Identify which cell holds the provided text, then report its [x, y] central coordinate. 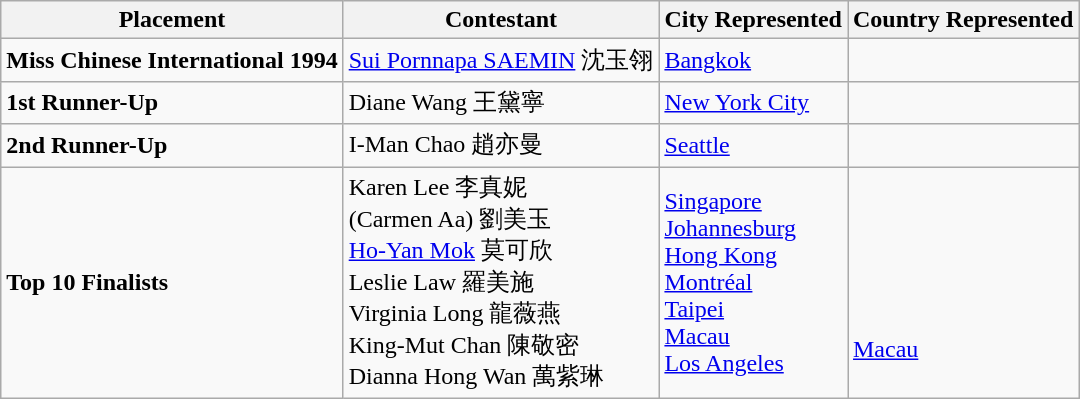
Country Represented [964, 20]
Placement [172, 20]
Diane Wang 王黛寧 [501, 102]
Bangkok [754, 60]
Macau [964, 282]
Sui Pornnapa SAEMIN 沈玉翎 [501, 60]
I-Man Chao 趙亦曼 [501, 146]
Contestant [501, 20]
Top 10 Finalists [172, 282]
Karen Lee 李真妮(Carmen Aa) 劉美玉Ho-Yan Mok 莫可欣Leslie Law 羅美施Virginia Long 龍薇燕King-Mut Chan 陳敬密Dianna Hong Wan 萬紫琳 [501, 282]
Seattle [754, 146]
New York City [754, 102]
2nd Runner-Up [172, 146]
SingaporeJohannesburgHong KongMontréalTaipeiMacauLos Angeles [754, 282]
City Represented [754, 20]
1st Runner-Up [172, 102]
Miss Chinese International 1994 [172, 60]
